Locate the cell with the specified text and output its (x, y) center coordinate. 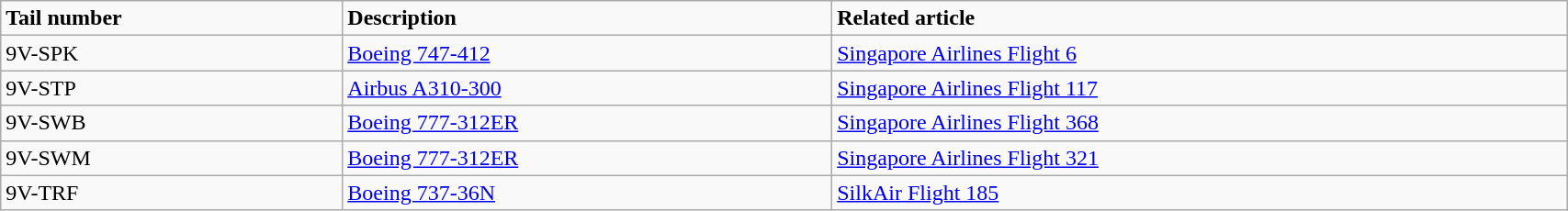
9V-SPK (172, 53)
Related article (1200, 18)
9V-SWB (172, 123)
Boeing 747-412 (588, 53)
SilkAir Flight 185 (1200, 193)
Boeing 737-36N (588, 193)
Singapore Airlines Flight 6 (1200, 53)
9V-TRF (172, 193)
9V-STP (172, 88)
Singapore Airlines Flight 321 (1200, 158)
Tail number (172, 18)
Description (588, 18)
9V-SWM (172, 158)
Airbus A310-300 (588, 88)
Singapore Airlines Flight 368 (1200, 123)
Singapore Airlines Flight 117 (1200, 88)
